Detect which cell encompasses the target text, then output its [x, y] center coordinate. 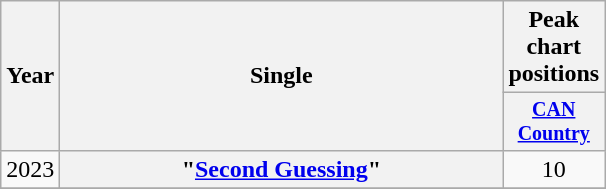
2023 [30, 169]
Single [282, 76]
10 [554, 169]
"Second Guessing" [282, 169]
Year [30, 76]
Peak chart positions [554, 47]
CAN Country [554, 122]
